Identify which cell holds the provided text, then report its (x, y) central coordinate. 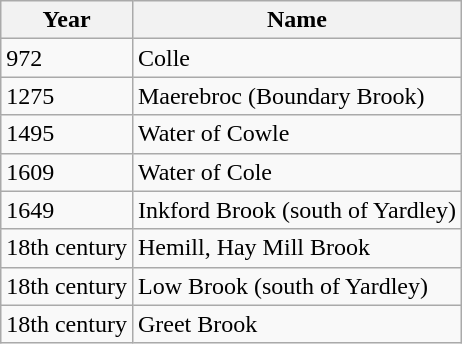
Inkford Brook (south of Yardley) (296, 210)
1275 (67, 96)
Water of Cole (296, 172)
Hemill, Hay Mill Brook (296, 248)
972 (67, 58)
1495 (67, 134)
Colle (296, 58)
Low Brook (south of Yardley) (296, 286)
Maerebroc (Boundary Brook) (296, 96)
1649 (67, 210)
Water of Cowle (296, 134)
Greet Brook (296, 324)
Year (67, 20)
Name (296, 20)
1609 (67, 172)
